Extract the [x, y] coordinate from the center of the cell holding the provided text.  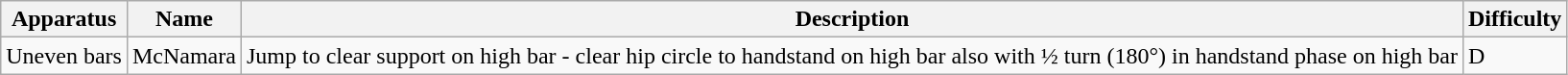
Difficulty [1514, 19]
McNamara [184, 56]
Jump to clear support on high bar - clear hip circle to handstand on high bar also with ½ turn (180°) in handstand phase on high bar [852, 56]
Description [852, 19]
Name [184, 19]
Apparatus [64, 19]
D [1514, 56]
Uneven bars [64, 56]
